Scan for the cell matching the given text and deliver its [X, Y] coordinate at center. 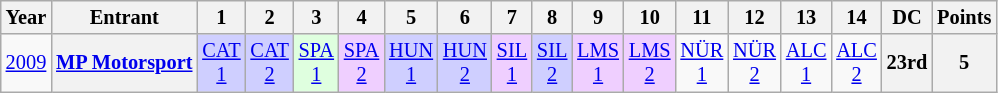
CAT1 [221, 63]
SIL2 [552, 63]
9 [598, 17]
11 [702, 17]
ALC1 [806, 63]
Year [26, 17]
LMS2 [650, 63]
14 [856, 17]
3 [316, 17]
LMS1 [598, 63]
NÜR2 [754, 63]
HUN1 [411, 63]
6 [465, 17]
1 [221, 17]
NÜR1 [702, 63]
SPA1 [316, 63]
CAT2 [270, 63]
MP Motorsport [124, 63]
2009 [26, 63]
8 [552, 17]
10 [650, 17]
Entrant [124, 17]
SIL1 [512, 63]
2 [270, 17]
HUN2 [465, 63]
23rd [907, 63]
13 [806, 17]
ALC2 [856, 63]
DC [907, 17]
12 [754, 17]
4 [362, 17]
7 [512, 17]
Points [964, 17]
SPA2 [362, 63]
